Find where the given text appears and provide that cell's center as [X, Y] coordinate. 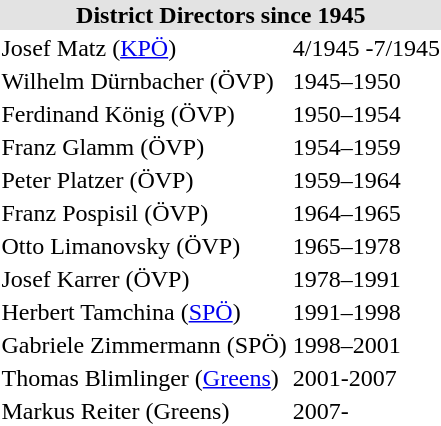
Wilhelm Dürnbacher (ÖVP) [144, 81]
1965–1978 [366, 246]
1959–1964 [366, 180]
Peter Platzer (ÖVP) [144, 180]
Thomas Blimlinger (Greens) [144, 378]
1978–1991 [366, 279]
4/1945 -7/1945 [366, 48]
1964–1965 [366, 213]
2001-2007 [366, 378]
Josef Karrer (ÖVP) [144, 279]
2007- [366, 411]
1998–2001 [366, 345]
Franz Glamm (ÖVP) [144, 147]
1991–1998 [366, 312]
Gabriele Zimmermann (SPÖ) [144, 345]
Josef Matz (KPÖ) [144, 48]
Otto Limanovsky (ÖVP) [144, 246]
Franz Pospisil (ÖVP) [144, 213]
Herbert Tamchina (SPÖ) [144, 312]
Markus Reiter (Greens) [144, 411]
1945–1950 [366, 81]
Ferdinand König (ÖVP) [144, 114]
1950–1954 [366, 114]
1954–1959 [366, 147]
